Return the (X, Y) coordinate for the center point of the cell that contains the specified text.  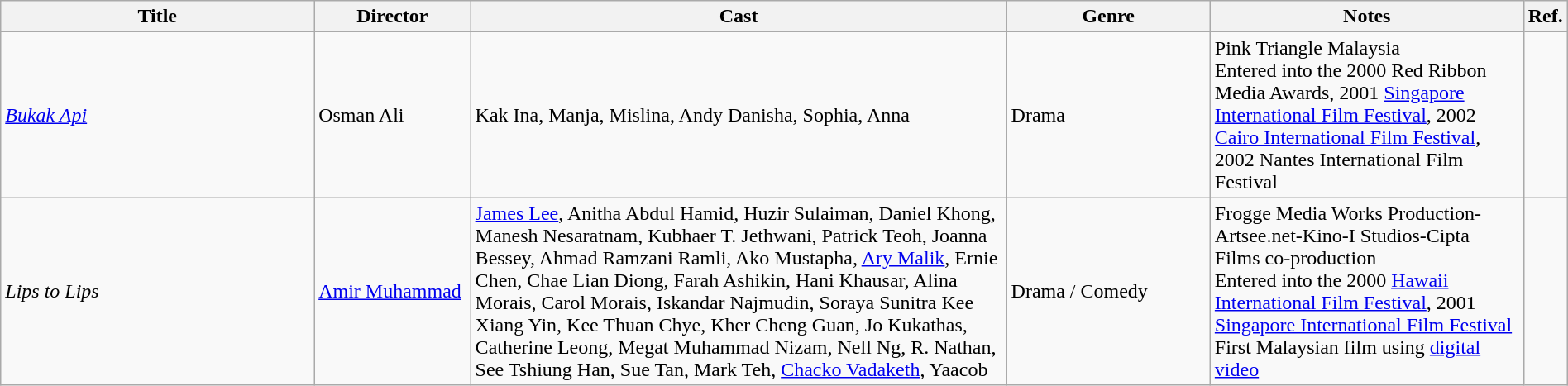
Bukak Api (157, 115)
Amir Muhammad (392, 291)
Kak Ina, Manja, Mislina, Andy Danisha, Sophia, Anna (739, 115)
Notes (1366, 17)
Cast (739, 17)
Osman Ali (392, 115)
Drama (1108, 115)
Genre (1108, 17)
Lips to Lips (157, 291)
Drama / Comedy (1108, 291)
Title (157, 17)
Director (392, 17)
Ref. (1545, 17)
